Return the [x, y] coordinate for the center point of the cell that contains the specified text.  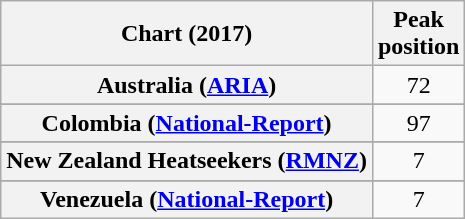
72 [418, 85]
Venezuela (National-Report) [187, 199]
Colombia (National-Report) [187, 123]
Peak position [418, 34]
Chart (2017) [187, 34]
Australia (ARIA) [187, 85]
New Zealand Heatseekers (RMNZ) [187, 161]
97 [418, 123]
